Provide the [X, Y] coordinate of the cell's center where the given text is located.  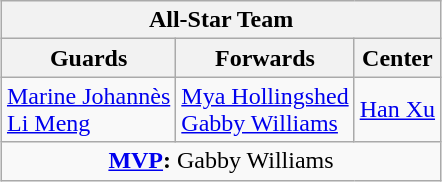
Mya Hollingshed Gabby Williams [265, 110]
All-Star Team [220, 20]
Han Xu [397, 110]
Marine Johannès Li Meng [88, 110]
MVP: Gabby Williams [220, 161]
Forwards [265, 58]
Center [397, 58]
Guards [88, 58]
